Return the [x, y] coordinate for the center point of the cell that contains the specified text.  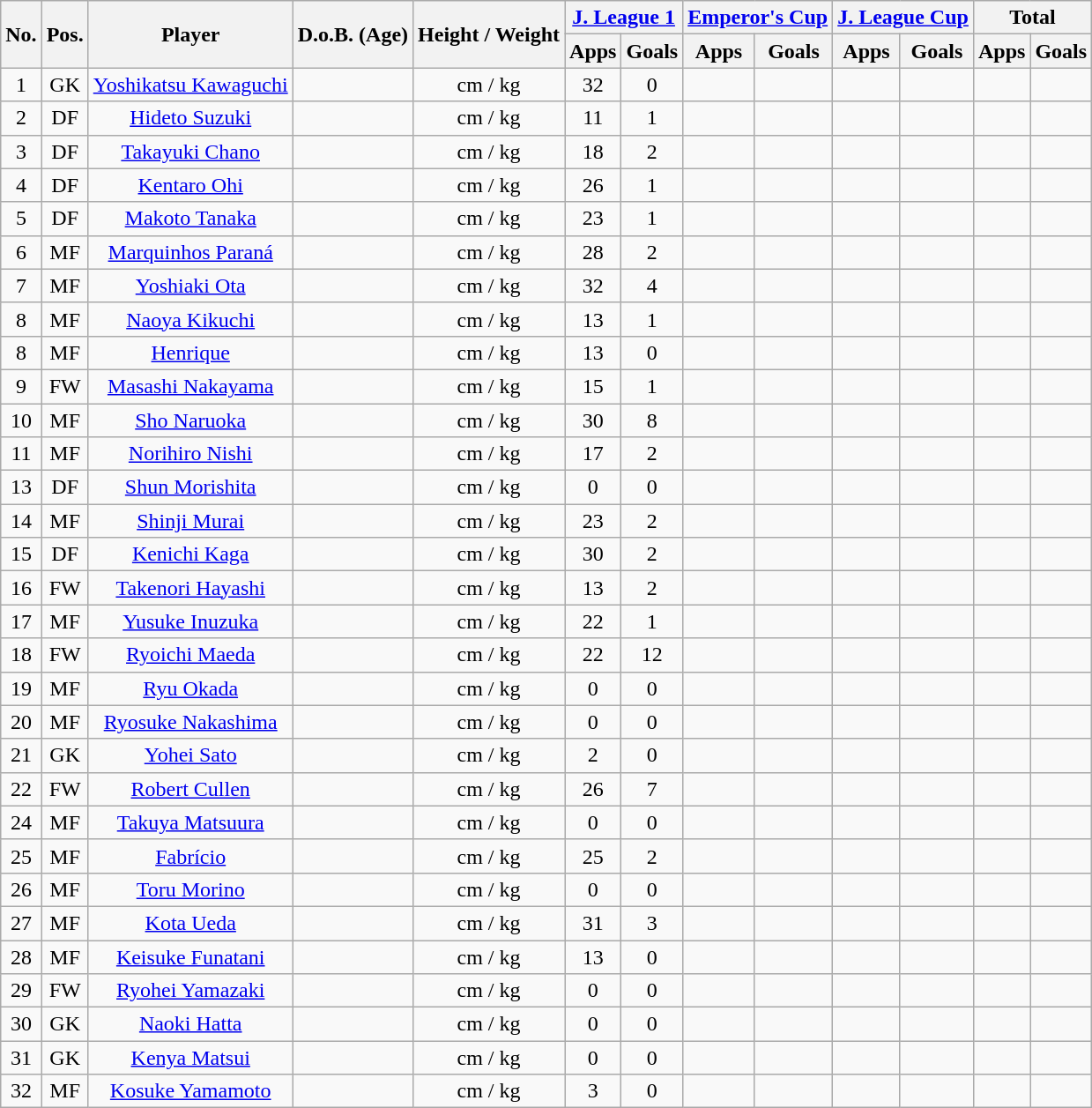
Marquinhos Paraná [190, 252]
Toru Morino [190, 889]
Robert Cullen [190, 789]
16 [21, 588]
10 [21, 420]
Emperor's Cup [758, 18]
Kenichi Kaga [190, 554]
Ryoichi Maeda [190, 655]
Takenori Hayashi [190, 588]
No. [21, 34]
Height / Weight [489, 34]
J. League Cup [903, 18]
Shinji Murai [190, 521]
19 [21, 688]
27 [21, 923]
Pos. [65, 34]
Ryohei Yamazaki [190, 991]
9 [21, 386]
Player [190, 34]
Kota Ueda [190, 923]
Makoto Tanaka [190, 219]
21 [21, 755]
20 [21, 722]
Total [1032, 18]
Fabrício [190, 856]
5 [21, 219]
Naoya Kikuchi [190, 319]
Naoki Hatta [190, 1024]
Kosuke Yamamoto [190, 1091]
14 [21, 521]
Yohei Sato [190, 755]
Kenya Matsui [190, 1058]
Hideto Suzuki [190, 118]
Norihiro Nishi [190, 454]
Sho Naruoka [190, 420]
Ryosuke Nakashima [190, 722]
Takuya Matsuura [190, 822]
Kentaro Ohi [190, 185]
Yusuke Inuzuka [190, 621]
Yoshiaki Ota [190, 286]
Henrique [190, 353]
J. League 1 [624, 18]
Yoshikatsu Kawaguchi [190, 85]
Keisuke Funatani [190, 956]
6 [21, 252]
Masashi Nakayama [190, 386]
Ryu Okada [190, 688]
Takayuki Chano [190, 152]
24 [21, 822]
12 [652, 655]
29 [21, 991]
Shun Morishita [190, 487]
D.o.B. (Age) [353, 34]
